Extract the [X, Y] coordinate from the center of the cell holding the provided text.  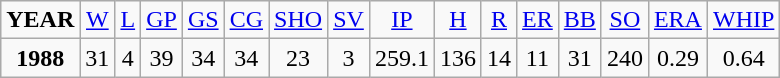
L [128, 20]
SO [624, 20]
ERA [678, 20]
11 [538, 58]
SHO [298, 20]
240 [624, 58]
3 [349, 58]
YEAR [40, 20]
4 [128, 58]
CG [246, 20]
R [498, 20]
136 [458, 58]
W [98, 20]
GP [162, 20]
ER [538, 20]
GS [203, 20]
0.64 [743, 58]
BB [580, 20]
39 [162, 58]
1988 [40, 58]
IP [402, 20]
0.29 [678, 58]
14 [498, 58]
259.1 [402, 58]
H [458, 20]
WHIP [743, 20]
23 [298, 58]
SV [349, 20]
